For the text-containing cell, return its midpoint in (x, y) coordinate format. 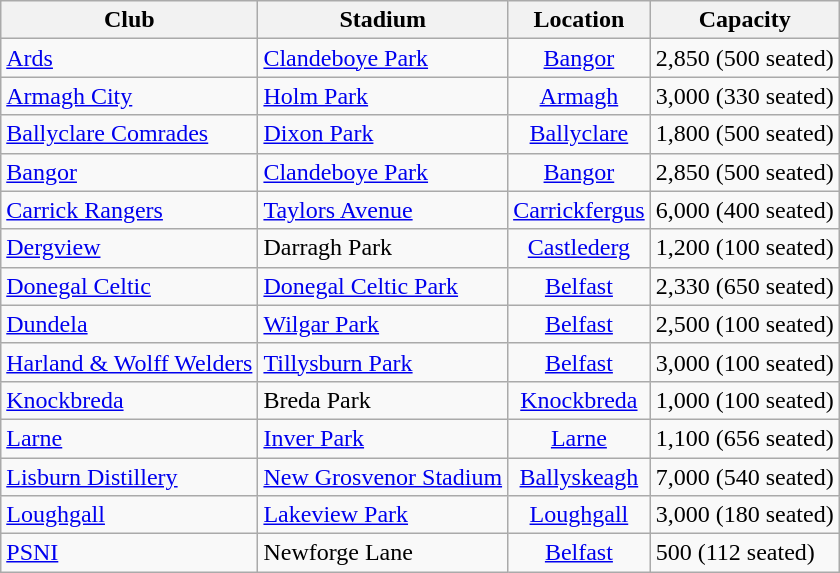
Ballyclare Comrades (130, 134)
Ballyskeagh (580, 477)
Carrickfergus (580, 210)
Lakeview Park (383, 515)
500 (112 seated) (744, 553)
Dundela (130, 324)
Castlederg (580, 248)
PSNI (130, 553)
Newforge Lane (383, 553)
Harland & Wolff Welders (130, 362)
New Grosvenor Stadium (383, 477)
Dixon Park (383, 134)
Ards (130, 58)
Armagh (580, 96)
Capacity (744, 20)
Dergview (130, 248)
Donegal Celtic Park (383, 286)
Breda Park (383, 400)
Donegal Celtic (130, 286)
Armagh City (130, 96)
Darragh Park (383, 248)
3,000 (330 seated) (744, 96)
7,000 (540 seated) (744, 477)
Inver Park (383, 438)
3,000 (180 seated) (744, 515)
Stadium (383, 20)
Location (580, 20)
2,330 (650 seated) (744, 286)
1,000 (100 seated) (744, 400)
1,800 (500 seated) (744, 134)
3,000 (100 seated) (744, 362)
1,100 (656 seated) (744, 438)
Carrick Rangers (130, 210)
6,000 (400 seated) (744, 210)
1,200 (100 seated) (744, 248)
Holm Park (383, 96)
Club (130, 20)
Wilgar Park (383, 324)
Ballyclare (580, 134)
Tillysburn Park (383, 362)
Taylors Avenue (383, 210)
Lisburn Distillery (130, 477)
2,500 (100 seated) (744, 324)
